For the text-containing cell, return its midpoint in (x, y) coordinate format. 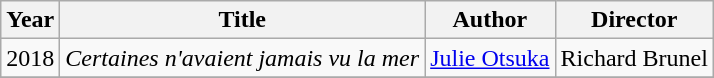
Author (490, 20)
Title (242, 20)
Richard Brunel (634, 58)
Director (634, 20)
Certaines n'avaient jamais vu la mer (242, 58)
Year (30, 20)
2018 (30, 58)
Julie Otsuka (490, 58)
